Identify which cell holds the provided text, then report its (X, Y) central coordinate. 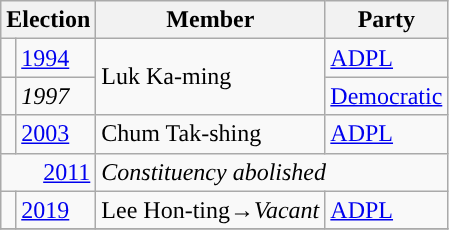
Lee Hon-ting→Vacant (210, 210)
Luk Ka-ming (210, 77)
1994 (56, 58)
2003 (56, 134)
Chum Tak-shing (210, 134)
Constituency abolished (272, 172)
Party (386, 20)
2019 (56, 210)
1997 (56, 96)
Election (48, 20)
2011 (48, 172)
Member (210, 20)
Democratic (386, 96)
